Pinpoint the cell where the given text exists, returning its [X, Y] midpoint coordinate. 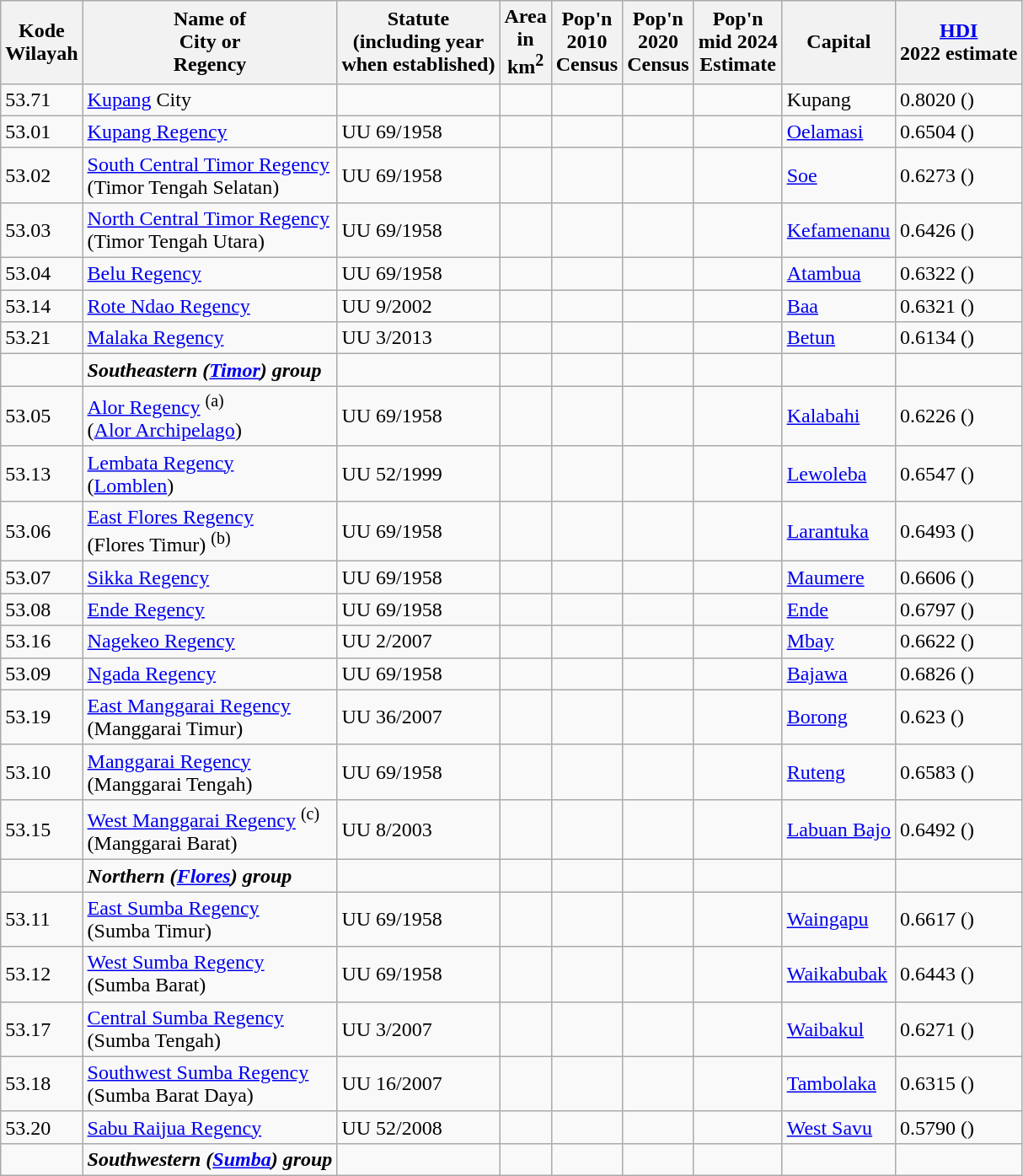
HDI2022 estimate [959, 42]
Pop'n 2010 Census [586, 42]
53.11 [42, 919]
53.12 [42, 975]
Areainkm2 [526, 42]
Southwest Sumba Regency(Sumba Barat Daya) [210, 1084]
Capital [838, 42]
Atambua [838, 274]
Kupang [838, 99]
UU 2/2007 [418, 642]
West Savu [838, 1127]
0.6426 () [959, 229]
Lembata Regency(Lomblen) [210, 474]
Lewoleba [838, 474]
Mbay [838, 642]
UU 52/1999 [418, 474]
Waibakul [838, 1028]
UU 3/2013 [418, 338]
Bajawa [838, 674]
53.21 [42, 338]
53.71 [42, 99]
Northern (Flores) group [210, 876]
West Manggarai Regency (c) (Manggarai Barat) [210, 830]
53.09 [42, 674]
0.6273 () [959, 175]
Belu Regency [210, 274]
0.6134 () [959, 338]
Pop'n mid 2024 Estimate [738, 42]
0.6322 () [959, 274]
Ende [838, 609]
53.15 [42, 830]
Kode Wilayah [42, 42]
Name ofCity orRegency [210, 42]
53.06 [42, 531]
Waingapu [838, 919]
East Flores Regency(Flores Timur) (b) [210, 531]
0.6583 () [959, 772]
53.01 [42, 132]
53.17 [42, 1028]
Malaka Regency [210, 338]
53.02 [42, 175]
0.6547 () [959, 474]
53.03 [42, 229]
53.05 [42, 416]
0.6622 () [959, 642]
UU 3/2007 [418, 1028]
Labuan Bajo [838, 830]
0.6321 () [959, 306]
0.6271 () [959, 1028]
Southwestern (Sumba) group [210, 1159]
53.20 [42, 1127]
Rote Ndao Regency [210, 306]
Larantuka [838, 531]
Ngada Regency [210, 674]
53.10 [42, 772]
Kupang City [210, 99]
Kalabahi [838, 416]
53.08 [42, 609]
West Sumba Regency(Sumba Barat) [210, 975]
Sikka Regency [210, 577]
0.5790 () [959, 1127]
North Central Timor Regency(Timor Tengah Utara) [210, 229]
East Sumba Regency(Sumba Timur) [210, 919]
Ende Regency [210, 609]
0.8020 () [959, 99]
Statute (including year when established) [418, 42]
53.16 [42, 642]
Baa [838, 306]
53.04 [42, 274]
Alor Regency (a)(Alor Archipelago) [210, 416]
0.6826 () [959, 674]
Central Sumba Regency(Sumba Tengah) [210, 1028]
0.6493 () [959, 531]
Oelamasi [838, 132]
0.6315 () [959, 1084]
Waikabubak [838, 975]
0.6504 () [959, 132]
Manggarai Regency (Manggarai Tengah) [210, 772]
Pop'n 2020 Census [658, 42]
Borong [838, 717]
0.6492 () [959, 830]
53.19 [42, 717]
53.14 [42, 306]
0.6226 () [959, 416]
53.13 [42, 474]
UU 16/2007 [418, 1084]
53.18 [42, 1084]
0.6443 () [959, 975]
Kefamenanu [838, 229]
Maumere [838, 577]
Kupang Regency [210, 132]
Tambolaka [838, 1084]
UU 52/2008 [418, 1127]
UU 36/2007 [418, 717]
Soe [838, 175]
0.6606 () [959, 577]
South Central Timor Regency(Timor Tengah Selatan) [210, 175]
0.6797 () [959, 609]
53.07 [42, 577]
0.623 () [959, 717]
Nagekeo Regency [210, 642]
Southeastern (Timor) group [210, 370]
East Manggarai Regency (Manggarai Timur) [210, 717]
UU 9/2002 [418, 306]
Sabu Raijua Regency [210, 1127]
Betun [838, 338]
UU 8/2003 [418, 830]
Ruteng [838, 772]
0.6617 () [959, 919]
